Output the [X, Y] coordinate of the center of the cell containing the given text.  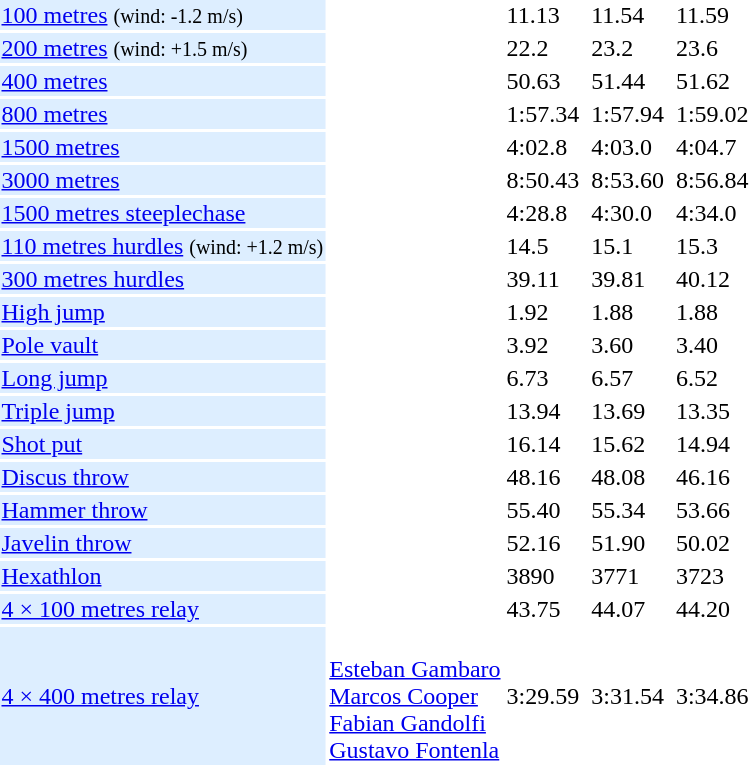
3890 [543, 576]
Hammer throw [162, 510]
8:53.60 [628, 180]
13.69 [628, 411]
Pole vault [162, 345]
3:29.59 [543, 696]
55.40 [543, 510]
Hexathlon [162, 576]
200 metres (wind: +1.5 m/s) [162, 48]
4 × 400 metres relay [162, 696]
4 × 100 metres relay [162, 609]
400 metres [162, 81]
1:57.94 [628, 114]
11.13 [543, 15]
11.54 [628, 15]
3.60 [628, 345]
4:03.0 [628, 147]
Triple jump [162, 411]
13.94 [543, 411]
50.63 [543, 81]
300 metres hurdles [162, 279]
1:57.34 [543, 114]
800 metres [162, 114]
22.2 [543, 48]
3000 metres [162, 180]
15.1 [628, 246]
39.11 [543, 279]
Discus throw [162, 477]
48.08 [628, 477]
4:30.0 [628, 213]
3.92 [543, 345]
Javelin throw [162, 543]
1500 metres steeplechase [162, 213]
48.16 [543, 477]
51.44 [628, 81]
14.5 [543, 246]
39.81 [628, 279]
15.62 [628, 444]
3:31.54 [628, 696]
55.34 [628, 510]
Shot put [162, 444]
Long jump [162, 378]
8:50.43 [543, 180]
43.75 [543, 609]
44.07 [628, 609]
6.57 [628, 378]
6.73 [543, 378]
1.88 [628, 312]
4:02.8 [543, 147]
52.16 [543, 543]
100 metres (wind: -1.2 m/s) [162, 15]
1.92 [543, 312]
High jump [162, 312]
1500 metres [162, 147]
110 metres hurdles (wind: +1.2 m/s) [162, 246]
Esteban Gambaro Marcos Cooper Fabian Gandolfi Gustavo Fontenla [415, 696]
4:28.8 [543, 213]
3771 [628, 576]
23.2 [628, 48]
51.90 [628, 543]
16.14 [543, 444]
